Determine the [x, y] coordinate at the center of the cell enclosing the given text.  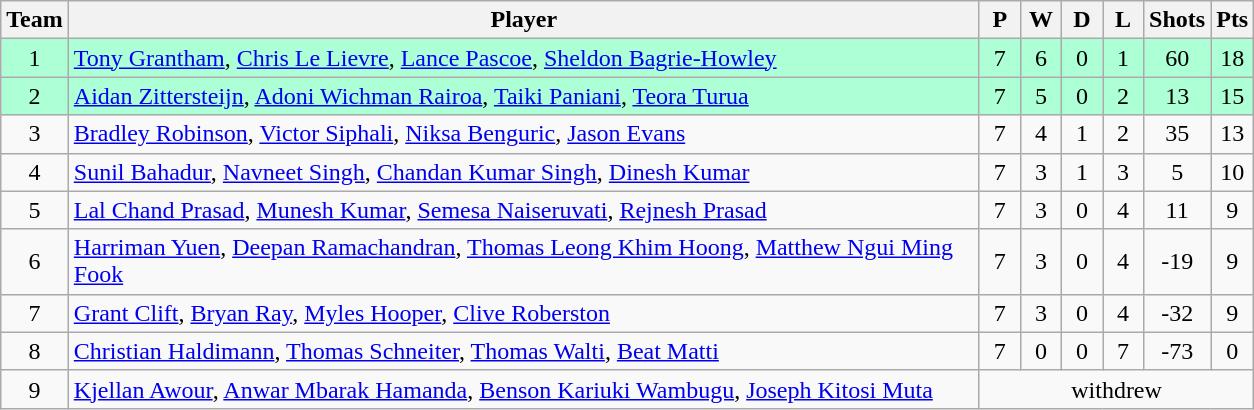
Aidan Zittersteijn, Adoni Wichman Rairoa, Taiki Paniani, Teora Turua [524, 96]
Tony Grantham, Chris Le Lievre, Lance Pascoe, Sheldon Bagrie-Howley [524, 58]
Harriman Yuen, Deepan Ramachandran, Thomas Leong Khim Hoong, Matthew Ngui Ming Fook [524, 262]
-73 [1178, 351]
P [1000, 20]
Sunil Bahadur, Navneet Singh, Chandan Kumar Singh, Dinesh Kumar [524, 172]
withdrew [1116, 389]
35 [1178, 134]
60 [1178, 58]
Christian Haldimann, Thomas Schneiter, Thomas Walti, Beat Matti [524, 351]
8 [35, 351]
-19 [1178, 262]
Bradley Robinson, Victor Siphali, Niksa Benguric, Jason Evans [524, 134]
18 [1232, 58]
Grant Clift, Bryan Ray, Myles Hooper, Clive Roberston [524, 313]
W [1040, 20]
11 [1178, 210]
Kjellan Awour, Anwar Mbarak Hamanda, Benson Kariuki Wambugu, Joseph Kitosi Muta [524, 389]
Player [524, 20]
-32 [1178, 313]
15 [1232, 96]
Lal Chand Prasad, Munesh Kumar, Semesa Naiseruvati, Rejnesh Prasad [524, 210]
Team [35, 20]
D [1082, 20]
Shots [1178, 20]
Pts [1232, 20]
L [1124, 20]
10 [1232, 172]
